For the text-containing cell, return its midpoint in (X, Y) coordinate format. 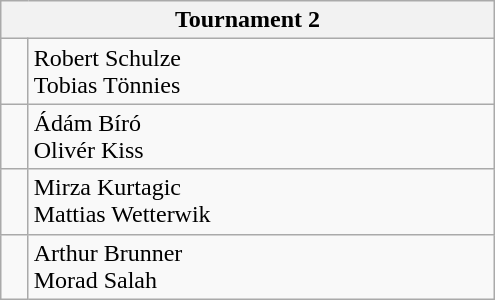
Ádám BíróOlivér Kiss (261, 136)
Tournament 2 (248, 20)
Mirza KurtagicMattias Wetterwik (261, 202)
Robert SchulzeTobias Tönnies (261, 72)
Arthur BrunnerMorad Salah (261, 266)
